Return [X, Y] of the center of cell containing provided text 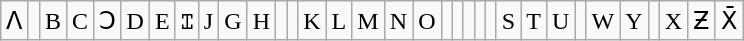
H [261, 21]
ⴷ [15, 21]
K [312, 21]
B [52, 21]
G [233, 21]
Ↄ [108, 21]
E [162, 21]
Ƶ [702, 21]
X [673, 21]
M [368, 21]
T [534, 21]
D [135, 21]
S [508, 21]
Ɪ [186, 21]
Y [634, 21]
U [560, 21]
O [427, 21]
J [208, 21]
L [339, 21]
W [603, 21]
C [80, 21]
N [398, 21]
X̄ [729, 21]
